Return [X, Y] of the center of cell containing provided text 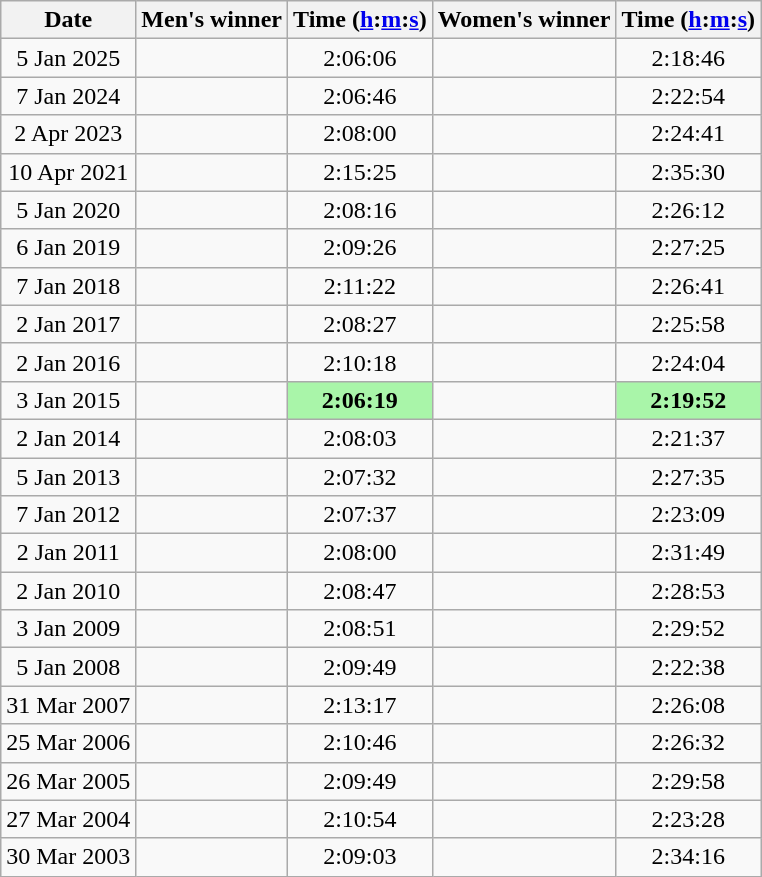
2:26:32 [688, 743]
2:22:38 [688, 667]
3 Jan 2015 [68, 400]
2:10:46 [360, 743]
2:11:22 [360, 286]
2:23:28 [688, 819]
2:08:51 [360, 629]
31 Mar 2007 [68, 705]
27 Mar 2004 [68, 819]
5 Jan 2008 [68, 667]
10 Apr 2021 [68, 172]
Men's winner [212, 20]
2:27:25 [688, 248]
2:29:58 [688, 781]
2:06:46 [360, 96]
2:22:54 [688, 96]
2:28:53 [688, 591]
2:18:46 [688, 58]
2:26:08 [688, 705]
2:06:06 [360, 58]
2:23:09 [688, 515]
5 Jan 2020 [68, 210]
3 Jan 2009 [68, 629]
26 Mar 2005 [68, 781]
2:35:30 [688, 172]
2:24:41 [688, 134]
2 Jan 2017 [68, 324]
Women's winner [524, 20]
2:10:18 [360, 362]
2:19:52 [688, 400]
2 Apr 2023 [68, 134]
25 Mar 2006 [68, 743]
2:26:12 [688, 210]
2 Jan 2016 [68, 362]
2:31:49 [688, 553]
2:08:03 [360, 438]
30 Mar 2003 [68, 857]
2:34:16 [688, 857]
7 Jan 2012 [68, 515]
2:09:03 [360, 857]
2:06:19 [360, 400]
2:26:41 [688, 286]
2:15:25 [360, 172]
2 Jan 2011 [68, 553]
5 Jan 2013 [68, 477]
7 Jan 2024 [68, 96]
2:09:26 [360, 248]
2:08:47 [360, 591]
2 Jan 2010 [68, 591]
2:29:52 [688, 629]
2:27:35 [688, 477]
2:25:58 [688, 324]
2:24:04 [688, 362]
6 Jan 2019 [68, 248]
7 Jan 2018 [68, 286]
2:10:54 [360, 819]
Date [68, 20]
2:13:17 [360, 705]
2:21:37 [688, 438]
2:08:16 [360, 210]
2:07:32 [360, 477]
2 Jan 2014 [68, 438]
2:07:37 [360, 515]
2:08:27 [360, 324]
5 Jan 2025 [68, 58]
